Return (X, Y) of the center of cell containing provided text 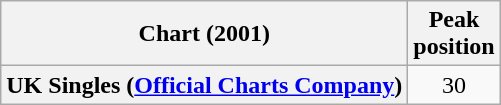
30 (454, 85)
Chart (2001) (204, 34)
UK Singles (Official Charts Company) (204, 85)
Peakposition (454, 34)
